Return the (x, y) coordinate for the center point of the cell that contains the specified text.  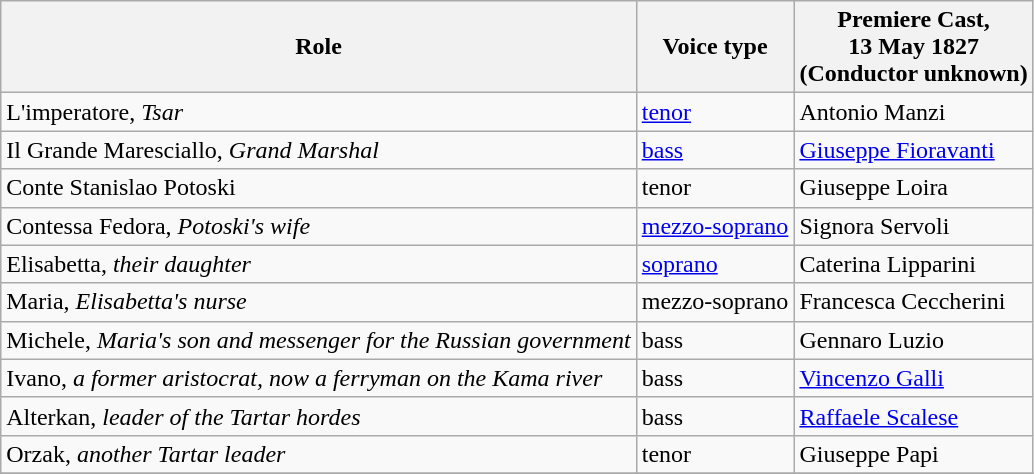
Raffaele Scalese (914, 416)
Maria, Elisabetta's nurse (318, 302)
Premiere Cast,13 May 1827(Conductor unknown) (914, 47)
Caterina Lipparini (914, 264)
Elisabetta, their daughter (318, 264)
L'imperatore, Tsar (318, 112)
Francesca Ceccherini (914, 302)
Giuseppe Papi (914, 454)
Signora Servoli (914, 226)
Antonio Manzi (914, 112)
Contessa Fedora, Potoski's wife (318, 226)
Il Grande Maresciallo, Grand Marshal (318, 150)
Role (318, 47)
Voice type (715, 47)
Giuseppe Loira (914, 188)
Orzak, another Tartar leader (318, 454)
Conte Stanislao Potoski (318, 188)
Vincenzo Galli (914, 378)
Giuseppe Fioravanti (914, 150)
soprano (715, 264)
Alterkan, leader of the Tartar hordes (318, 416)
Michele, Maria's son and messenger for the Russian government (318, 340)
Ivano, a former aristocrat, now a ferryman on the Kama river (318, 378)
Gennaro Luzio (914, 340)
